Detect which cell encompasses the target text, then output its [X, Y] center coordinate. 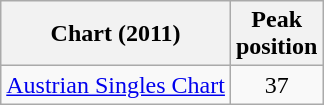
Peakposition [276, 34]
Chart (2011) [116, 34]
Austrian Singles Chart [116, 85]
37 [276, 85]
